Return [x, y] of the center of cell containing provided text 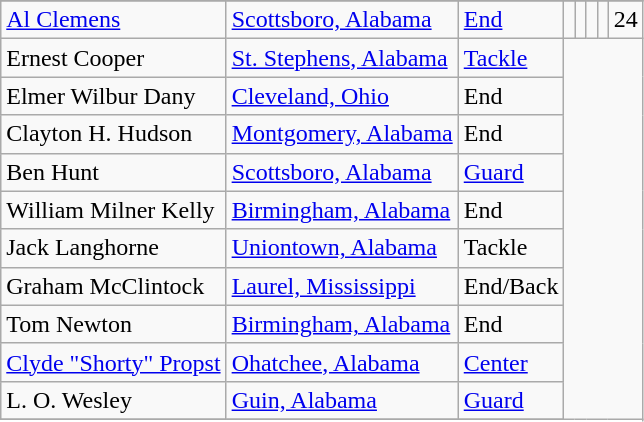
Graham McClintock [114, 286]
L. O. Wesley [114, 400]
Jack Langhorne [114, 248]
Uniontown, Alabama [342, 248]
Clyde "Shorty" Propst [114, 362]
Ohatchee, Alabama [342, 362]
Laurel, Mississippi [342, 286]
Elmer Wilbur Dany [114, 96]
St. Stephens, Alabama [342, 58]
Center [511, 362]
Clayton H. Hudson [114, 134]
End/Back [511, 286]
Montgomery, Alabama [342, 134]
Guin, Alabama [342, 400]
Ben Hunt [114, 172]
Cleveland, Ohio [342, 96]
Ernest Cooper [114, 58]
Tom Newton [114, 324]
William Milner Kelly [114, 210]
Al Clemens [114, 20]
24 [626, 20]
